Scan for the cell matching the given text and deliver its (x, y) coordinate at center. 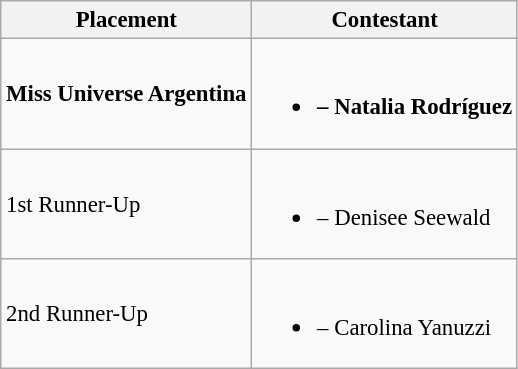
– Natalia Rodríguez (385, 94)
2nd Runner-Up (126, 314)
– Denisee Seewald (385, 204)
Placement (126, 20)
Miss Universe Argentina (126, 94)
– Carolina Yanuzzi (385, 314)
Contestant (385, 20)
1st Runner-Up (126, 204)
